For the text-containing cell, return its midpoint in [x, y] coordinate format. 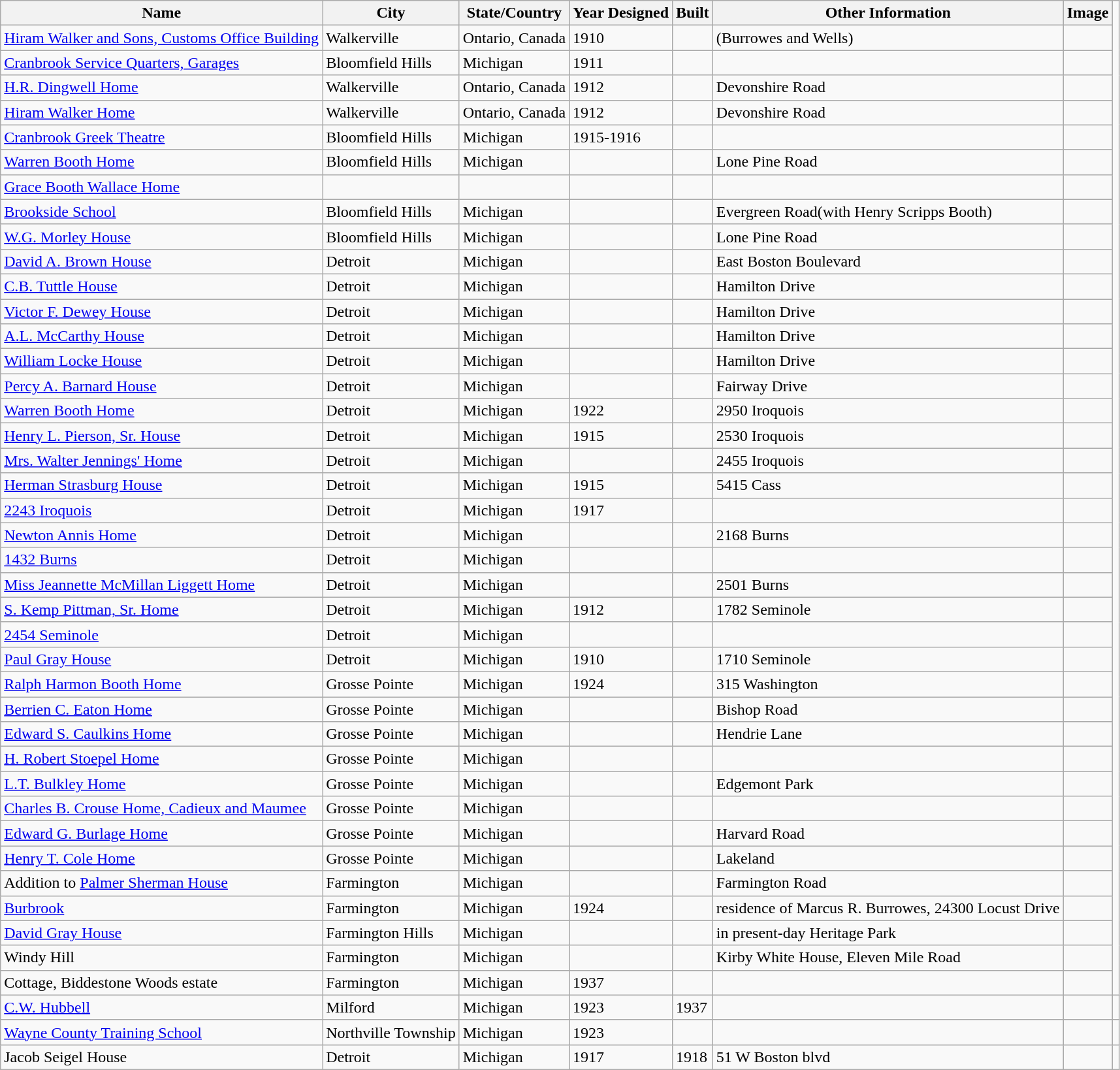
(Burrowes and Wells) [888, 38]
A.L. McCarthy House [162, 336]
H. Robert Stoepel Home [162, 759]
Edward G. Burlage Home [162, 834]
Farmington Road [888, 883]
C.B. Tuttle House [162, 286]
Edgemont Park [888, 784]
Windy Hill [162, 958]
S. Kemp Pittman, Sr. Home [162, 609]
Other Information [888, 13]
Henry T. Cole Home [162, 858]
Victor F. Dewey House [162, 312]
2950 Iroquois [888, 411]
2454 Seminole [162, 634]
Cottage, Biddestone Woods estate [162, 982]
Fairway Drive [888, 386]
1911 [621, 63]
David Gray House [162, 933]
Built [693, 13]
State/Country [514, 13]
1710 Seminole [888, 659]
Harvard Road [888, 834]
5415 Cass [888, 485]
Berrien C. Eaton Home [162, 709]
Wayne County Training School [162, 1032]
Burbrook [162, 908]
1918 [693, 1057]
Percy A. Barnard House [162, 386]
Charles B. Crouse Home, Cadieux and Maumee [162, 809]
in present-day Heritage Park [888, 933]
residence of Marcus R. Burrowes, 24300 Locust Drive [888, 908]
Hiram Walker Home [162, 112]
David A. Brown House [162, 261]
Image [1088, 13]
W.G. Morley House [162, 236]
Kirby White House, Eleven Mile Road [888, 958]
1922 [621, 411]
Miss Jeannette McMillan Liggett Home [162, 585]
H.R. Dingwell Home [162, 88]
Year Designed [621, 13]
Addition to Palmer Sherman House [162, 883]
Hiram Walker and Sons, Customs Office Building [162, 38]
Northville Township [391, 1032]
1915-1916 [621, 137]
Grace Booth Wallace Home [162, 187]
Lakeland [888, 858]
Herman Strasburg House [162, 485]
1782 Seminole [888, 609]
Edward S. Caulkins Home [162, 734]
C.W. Hubbell [162, 1007]
Mrs. Walter Jennings' Home [162, 461]
Newton Annis Home [162, 535]
Henry L. Pierson, Sr. House [162, 436]
Bishop Road [888, 709]
Milford [391, 1007]
Ralph Harmon Booth Home [162, 684]
Cranbrook Greek Theatre [162, 137]
William Locke House [162, 361]
2501 Burns [888, 585]
Paul Gray House [162, 659]
2530 Iroquois [888, 436]
1432 Burns [162, 560]
315 Washington [888, 684]
51 W Boston blvd [888, 1057]
Brookside School [162, 212]
2243 Iroquois [162, 510]
Farmington Hills [391, 933]
East Boston Boulevard [888, 261]
Name [162, 13]
City [391, 13]
Hendrie Lane [888, 734]
2455 Iroquois [888, 461]
2168 Burns [888, 535]
Evergreen Road(with Henry Scripps Booth) [888, 212]
Jacob Seigel House [162, 1057]
L.T. Bulkley Home [162, 784]
Cranbrook Service Quarters, Garages [162, 63]
